Scan for the cell matching the given text and deliver its (x, y) coordinate at center. 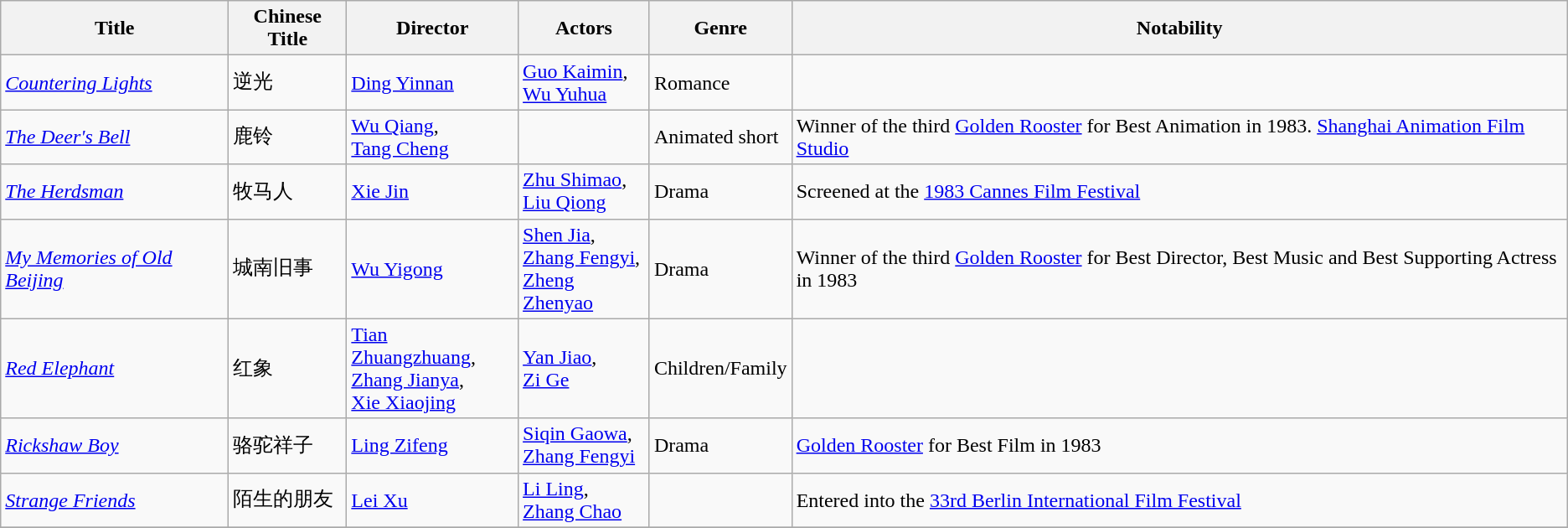
Strange Friends (115, 500)
陌生的朋友 (288, 500)
Screened at the 1983 Cannes Film Festival (1179, 191)
The Herdsman (115, 191)
Xie Jin (432, 191)
Red Elephant (115, 369)
鹿铃 (288, 137)
红象 (288, 369)
Rickshaw Boy (115, 446)
Golden Rooster for Best Film in 1983 (1179, 446)
Children/Family (720, 369)
Siqin Gaowa,Zhang Fengyi (585, 446)
Notability (1179, 28)
Tian Zhuangzhuang,Zhang Jianya,Xie Xiaojing (432, 369)
Entered into the 33rd Berlin International Film Festival (1179, 500)
My Memories of Old Beijing (115, 268)
Chinese Title (288, 28)
Yan Jiao,Zi Ge (585, 369)
Director (432, 28)
骆驼祥子 (288, 446)
Wu Qiang,Tang Cheng (432, 137)
Lei Xu (432, 500)
Animated short (720, 137)
Countering Lights (115, 82)
牧马人 (288, 191)
Winner of the third Golden Rooster for Best Director, Best Music and Best Supporting Actress in 1983 (1179, 268)
Shen Jia,Zhang Fengyi,Zheng Zhenyao (585, 268)
Title (115, 28)
Actors (585, 28)
Genre (720, 28)
Wu Yigong (432, 268)
Romance (720, 82)
Ding Yinnan (432, 82)
Zhu Shimao,Liu Qiong (585, 191)
城南旧事 (288, 268)
逆光 (288, 82)
Ling Zifeng (432, 446)
Li Ling,Zhang Chao (585, 500)
The Deer's Bell (115, 137)
Winner of the third Golden Rooster for Best Animation in 1983. Shanghai Animation Film Studio (1179, 137)
Guo Kaimin,Wu Yuhua (585, 82)
